Identify which cell holds the provided text, then report its [x, y] central coordinate. 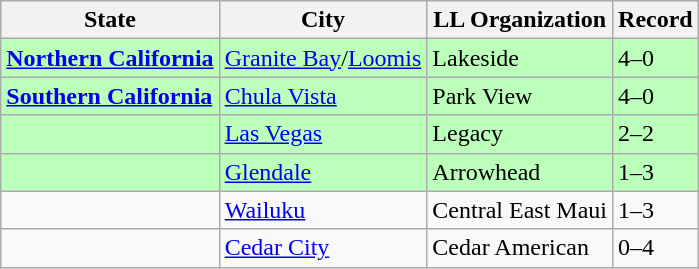
Cedar City [323, 248]
Wailuku [323, 210]
Legacy [520, 134]
Park View [520, 96]
Central East Maui [520, 210]
Las Vegas [323, 134]
Record [656, 20]
LL Organization [520, 20]
Glendale [323, 172]
0–4 [656, 248]
Cedar American [520, 248]
Lakeside [520, 58]
Granite Bay/Loomis [323, 58]
Northern California [110, 58]
City [323, 20]
Arrowhead [520, 172]
State [110, 20]
Chula Vista [323, 96]
Southern California [110, 96]
2–2 [656, 134]
